Return (X, Y) of the center of cell containing provided text 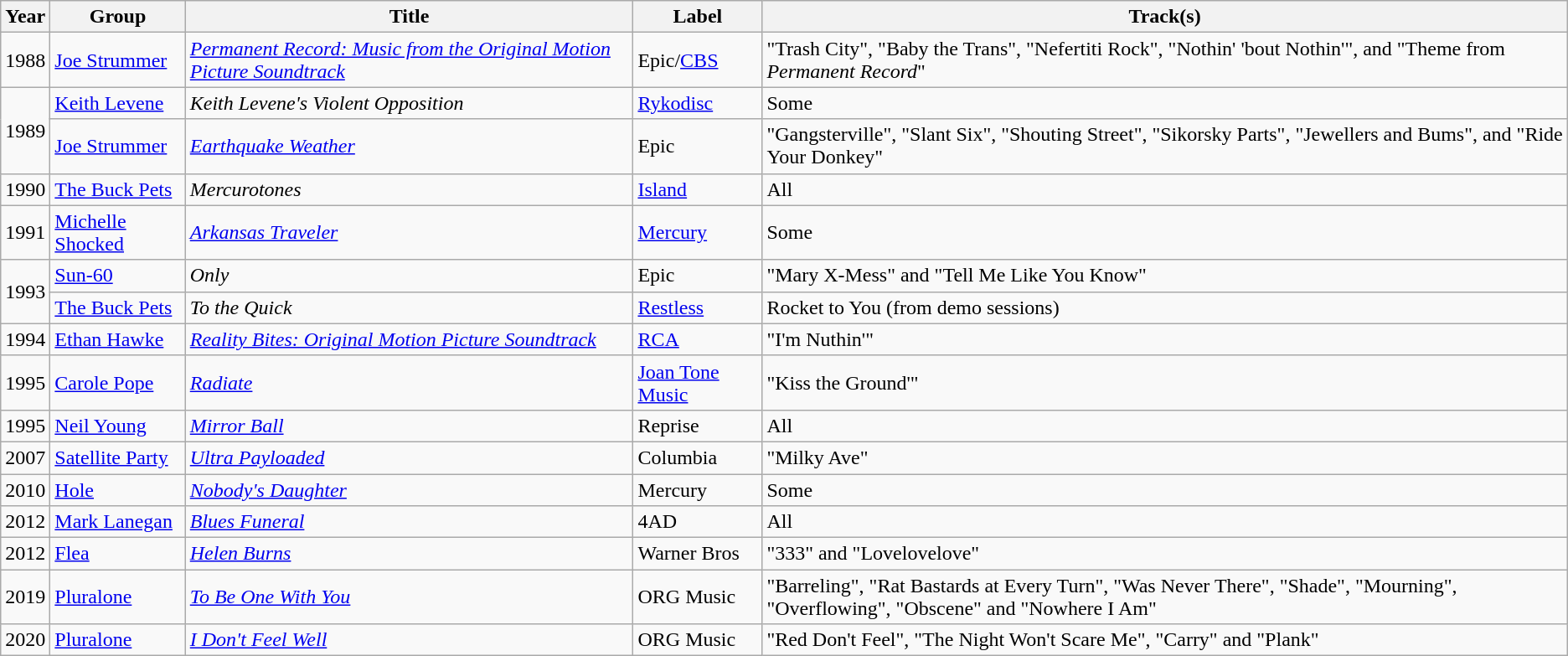
Ultra Payloaded (409, 457)
Reprise (698, 426)
Title (409, 17)
Columbia (698, 457)
"Barreling", "Rat Bastards at Every Turn", "Was Never There", "Shade", "Mourning", "Overflowing", "Obscene" and "Nowhere I Am" (1164, 597)
Carole Pope (117, 382)
2007 (25, 457)
Island (698, 189)
2010 (25, 490)
1989 (25, 131)
1990 (25, 189)
RCA (698, 339)
"Red Don't Feel", "The Night Won't Scare Me", "Carry" and "Plank" (1164, 640)
1993 (25, 292)
"Mary X-Mess" and "Tell Me Like You Know" (1164, 276)
Rocket to You (from demo sessions) (1164, 307)
To Be One With You (409, 597)
2019 (25, 597)
1988 (25, 60)
Hole (117, 490)
Group (117, 17)
Keith Levene's Violent Opposition (409, 103)
Mark Lanegan (117, 522)
Neil Young (117, 426)
Year (25, 17)
Helen Burns (409, 554)
Rykodisc (698, 103)
Satellite Party (117, 457)
1991 (25, 233)
"I'm Nuthin'" (1164, 339)
Mercurotones (409, 189)
Track(s) (1164, 17)
I Don't Feel Well (409, 640)
Mirror Ball (409, 426)
Ethan Hawke (117, 339)
Michelle Shocked (117, 233)
Arkansas Traveler (409, 233)
"Gangsterville", "Slant Six", "Shouting Street", "Sikorsky Parts", "Jewellers and Bums", and "Ride Your Donkey" (1164, 146)
4AD (698, 522)
Permanent Record: Music from the Original Motion Picture Soundtrack (409, 60)
Radiate (409, 382)
"333" and "Lovelovelove" (1164, 554)
"Kiss the Ground'" (1164, 382)
Keith Levene (117, 103)
Epic/CBS (698, 60)
1994 (25, 339)
To the Quick (409, 307)
Label (698, 17)
Reality Bites: Original Motion Picture Soundtrack (409, 339)
Warner Bros (698, 554)
Only (409, 276)
Blues Funeral (409, 522)
Nobody's Daughter (409, 490)
Joan Tone Music (698, 382)
"Milky Ave" (1164, 457)
"Trash City", "Baby the Trans", "Nefertiti Rock", "Nothin' 'bout Nothin'", and "Theme from Permanent Record" (1164, 60)
Restless (698, 307)
Earthquake Weather (409, 146)
Sun-60 (117, 276)
Flea (117, 554)
2020 (25, 640)
